From the cell containing the given text, extract its center point as [X, Y] coordinate. 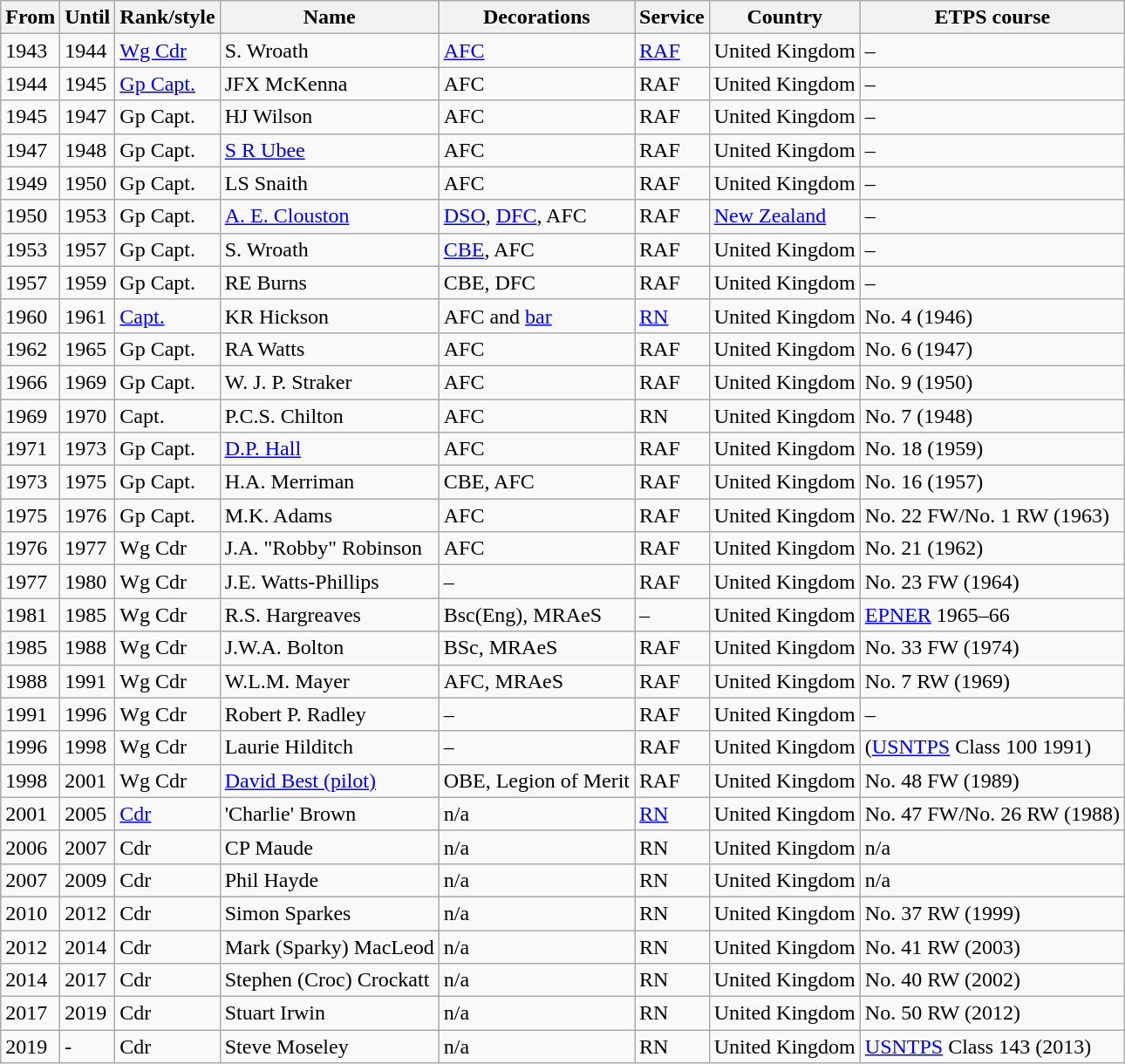
R.S. Hargreaves [330, 615]
1971 [31, 449]
Country [785, 17]
No. 7 (1948) [992, 416]
No. 21 (1962) [992, 549]
No. 18 (1959) [992, 449]
No. 6 (1947) [992, 349]
AFC and bar [536, 316]
2006 [31, 847]
(USNTPS Class 100 1991) [992, 747]
Robert P. Radley [330, 714]
No. 22 FW/No. 1 RW (1963) [992, 515]
Service [672, 17]
No. 48 FW (1989) [992, 781]
1949 [31, 183]
J.A. "Robby" Robinson [330, 549]
Stephen (Croc) Crockatt [330, 980]
ETPS course [992, 17]
1961 [87, 316]
Phil Hayde [330, 880]
KR Hickson [330, 316]
USNTPS Class 143 (2013) [992, 1047]
No. 7 RW (1969) [992, 681]
Simon Sparkes [330, 913]
Bsc(Eng), MRAeS [536, 615]
1959 [87, 283]
Rank/style [167, 17]
CP Maude [330, 847]
David Best (pilot) [330, 781]
RE Burns [330, 283]
1966 [31, 382]
No. 33 FW (1974) [992, 648]
No. 40 RW (2002) [992, 980]
2009 [87, 880]
No. 23 FW (1964) [992, 582]
New Zealand [785, 216]
No. 50 RW (2012) [992, 1013]
1981 [31, 615]
M.K. Adams [330, 515]
1980 [87, 582]
No. 4 (1946) [992, 316]
Mark (Sparky) MacLeod [330, 946]
Stuart Irwin [330, 1013]
EPNER 1965–66 [992, 615]
W. J. P. Straker [330, 382]
AFC, MRAeS [536, 681]
1965 [87, 349]
RA Watts [330, 349]
H.A. Merriman [330, 482]
Decorations [536, 17]
No. 41 RW (2003) [992, 946]
'Charlie' Brown [330, 814]
Steve Moseley [330, 1047]
J.W.A. Bolton [330, 648]
BSc, MRAeS [536, 648]
A. E. Clouston [330, 216]
S R Ubee [330, 150]
Laurie Hilditch [330, 747]
DSO, DFC, AFC [536, 216]
1962 [31, 349]
CBE, DFC [536, 283]
2005 [87, 814]
From [31, 17]
OBE, Legion of Merit [536, 781]
HJ Wilson [330, 117]
1943 [31, 51]
No. 16 (1957) [992, 482]
Name [330, 17]
LS Snaith [330, 183]
1960 [31, 316]
2010 [31, 913]
No. 37 RW (1999) [992, 913]
D.P. Hall [330, 449]
1948 [87, 150]
W.L.M. Mayer [330, 681]
1970 [87, 416]
P.C.S. Chilton [330, 416]
JFX McKenna [330, 84]
Until [87, 17]
No. 9 (1950) [992, 382]
J.E. Watts-Phillips [330, 582]
No. 47 FW/No. 26 RW (1988) [992, 814]
- [87, 1047]
